Identify which cell holds the provided text, then report its (x, y) central coordinate. 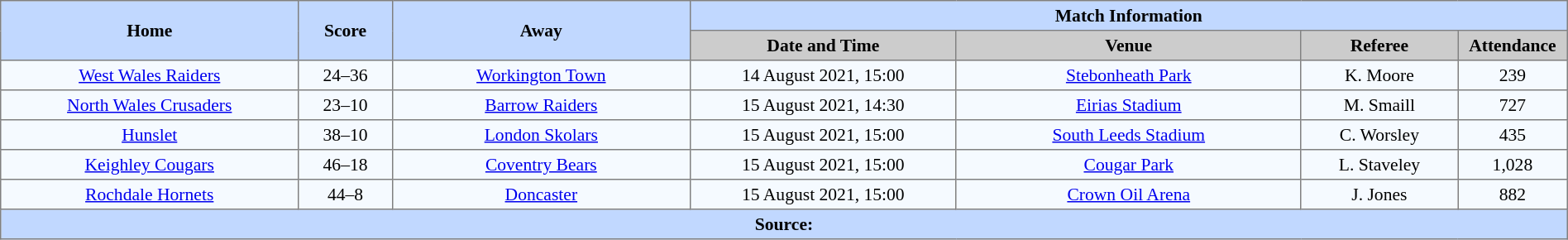
239 (1513, 75)
14 August 2021, 15:00 (823, 75)
Workington Town (541, 75)
Keighley Cougars (150, 165)
Match Information (1128, 16)
Home (150, 31)
Eirias Stadium (1128, 105)
Attendance (1513, 46)
L. Staveley (1379, 165)
Crown Oil Arena (1128, 194)
Cougar Park (1128, 165)
South Leeds Stadium (1128, 135)
Date and Time (823, 46)
Coventry Bears (541, 165)
Rochdale Hornets (150, 194)
882 (1513, 194)
Doncaster (541, 194)
J. Jones (1379, 194)
Score (346, 31)
London Skolars (541, 135)
24–36 (346, 75)
Stebonheath Park (1128, 75)
Away (541, 31)
Barrow Raiders (541, 105)
23–10 (346, 105)
44–8 (346, 194)
West Wales Raiders (150, 75)
North Wales Crusaders (150, 105)
M. Smaill (1379, 105)
K. Moore (1379, 75)
46–18 (346, 165)
Venue (1128, 46)
Hunslet (150, 135)
15 August 2021, 14:30 (823, 105)
1,028 (1513, 165)
727 (1513, 105)
Source: (784, 224)
C. Worsley (1379, 135)
Referee (1379, 46)
38–10 (346, 135)
435 (1513, 135)
